Locate the cell with the specified text and output its [X, Y] center coordinate. 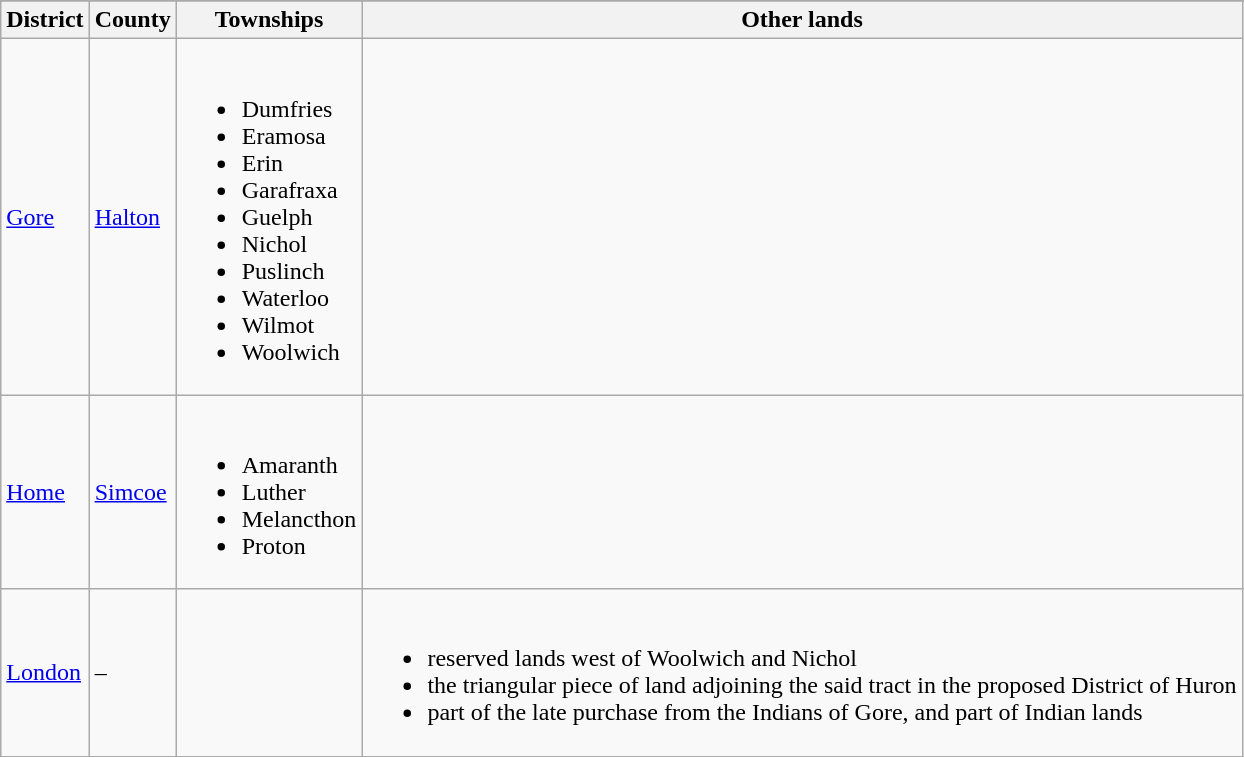
Townships [269, 20]
Simcoe [132, 492]
– [132, 672]
Gore [45, 217]
County [132, 20]
Halton [132, 217]
District [45, 20]
AmaranthLutherMelancthonProton [269, 492]
DumfriesEramosaErinGarafraxaGuelphNicholPuslinchWaterlooWilmotWoolwich [269, 217]
Home [45, 492]
Other lands [802, 20]
London [45, 672]
